Locate the cell with the specified text and output its [X, Y] center coordinate. 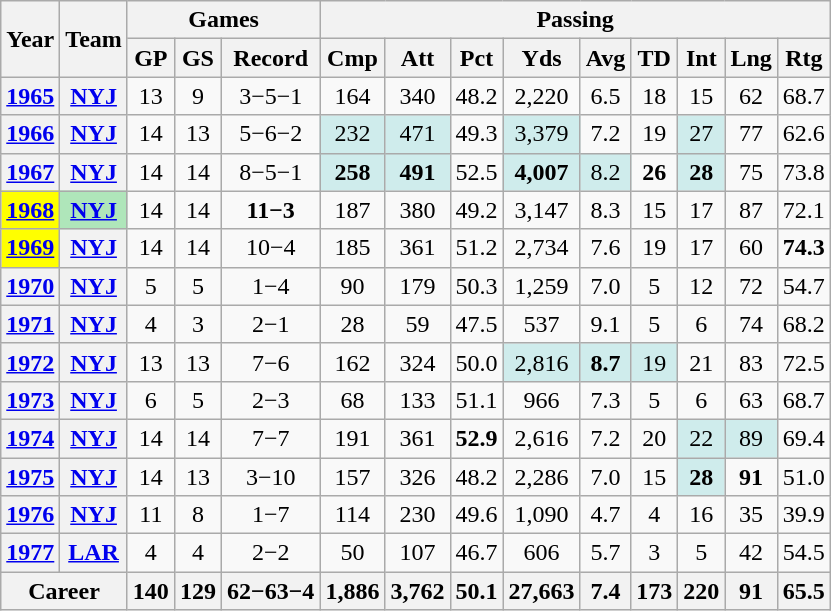
Att [418, 58]
2,816 [542, 362]
2−1 [270, 324]
21 [702, 362]
22 [702, 438]
69.4 [804, 438]
966 [542, 400]
1967 [30, 172]
8 [198, 515]
Team [94, 39]
2−3 [270, 400]
140 [150, 591]
62−63−4 [270, 591]
1−4 [270, 286]
8.7 [606, 362]
83 [751, 362]
54.5 [804, 553]
1974 [30, 438]
1,886 [352, 591]
537 [542, 324]
GP [150, 58]
TD [654, 58]
2,616 [542, 438]
3−10 [270, 477]
129 [198, 591]
39.9 [804, 515]
Rtg [804, 58]
5.7 [606, 553]
27,663 [542, 591]
87 [751, 210]
Games [224, 20]
380 [418, 210]
63 [751, 400]
8.2 [606, 172]
20 [654, 438]
18 [654, 96]
10−4 [270, 248]
1965 [30, 96]
491 [418, 172]
51.2 [476, 248]
326 [418, 477]
6.5 [606, 96]
LAR [94, 553]
46.7 [476, 553]
49.2 [476, 210]
340 [418, 96]
Avg [606, 58]
606 [542, 553]
50.0 [476, 362]
185 [352, 248]
7.6 [606, 248]
35 [751, 515]
54.7 [804, 286]
89 [751, 438]
72 [751, 286]
1,090 [542, 515]
72.5 [804, 362]
65.5 [804, 591]
1966 [30, 134]
9.1 [606, 324]
GS [198, 58]
72.1 [804, 210]
Cmp [352, 58]
173 [654, 591]
107 [418, 553]
220 [702, 591]
Career [64, 591]
1973 [30, 400]
3,379 [542, 134]
12 [702, 286]
51.0 [804, 477]
2−2 [270, 553]
Int [702, 58]
62 [751, 96]
1975 [30, 477]
Passing [575, 20]
4,007 [542, 172]
50.1 [476, 591]
258 [352, 172]
157 [352, 477]
8−5−1 [270, 172]
26 [654, 172]
1972 [30, 362]
1977 [30, 553]
73.8 [804, 172]
16 [702, 515]
7.3 [606, 400]
471 [418, 134]
133 [418, 400]
Record [270, 58]
1−7 [270, 515]
47.5 [476, 324]
164 [352, 96]
7.4 [606, 591]
11−3 [270, 210]
51.1 [476, 400]
62.6 [804, 134]
50.3 [476, 286]
68 [352, 400]
77 [751, 134]
1969 [30, 248]
114 [352, 515]
68.2 [804, 324]
90 [352, 286]
59 [418, 324]
7−6 [270, 362]
1968 [30, 210]
1970 [30, 286]
27 [702, 134]
5−6−2 [270, 134]
74.3 [804, 248]
3,147 [542, 210]
11 [150, 515]
Yds [542, 58]
60 [751, 248]
7−7 [270, 438]
3−5−1 [270, 96]
4.7 [606, 515]
Year [30, 39]
Pct [476, 58]
Lng [751, 58]
230 [418, 515]
232 [352, 134]
52.5 [476, 172]
2,220 [542, 96]
162 [352, 362]
74 [751, 324]
324 [418, 362]
3,762 [418, 591]
2,286 [542, 477]
9 [198, 96]
52.9 [476, 438]
1976 [30, 515]
49.3 [476, 134]
75 [751, 172]
191 [352, 438]
50 [352, 553]
8.3 [606, 210]
179 [418, 286]
187 [352, 210]
2,734 [542, 248]
1971 [30, 324]
42 [751, 553]
49.6 [476, 515]
1,259 [542, 286]
